Determine the (X, Y) coordinate at the center of the cell enclosing the given text.  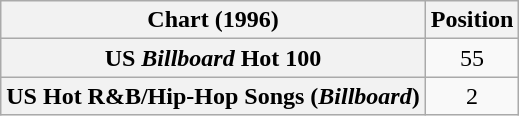
2 (472, 96)
US Hot R&B/Hip-Hop Songs (Billboard) (213, 96)
Position (472, 20)
Chart (1996) (213, 20)
US Billboard Hot 100 (213, 58)
55 (472, 58)
